Locate the cell with the specified text and output its (x, y) center coordinate. 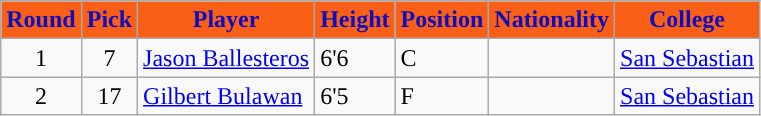
College (688, 20)
F (442, 96)
Height (355, 20)
Round (41, 20)
C (442, 58)
17 (109, 96)
Pick (109, 20)
6'6 (355, 58)
7 (109, 58)
Gilbert Bulawan (226, 96)
6'5 (355, 96)
Player (226, 20)
2 (41, 96)
1 (41, 58)
Nationality (552, 20)
Jason Ballesteros (226, 58)
Position (442, 20)
